Identify which cell holds the provided text, then report its [x, y] central coordinate. 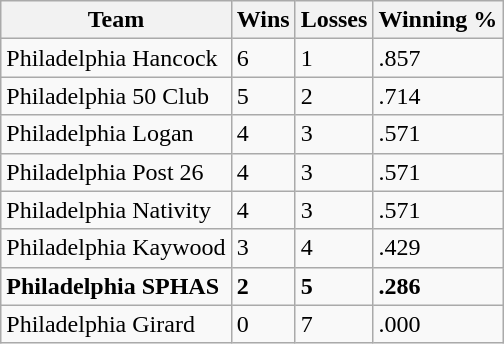
.714 [438, 96]
Philadelphia Logan [116, 134]
7 [334, 324]
Team [116, 20]
Philadelphia Nativity [116, 210]
Philadelphia Hancock [116, 58]
Philadelphia Post 26 [116, 172]
.286 [438, 286]
Philadelphia Kaywood [116, 248]
6 [263, 58]
0 [263, 324]
Philadelphia Girard [116, 324]
Winning % [438, 20]
.429 [438, 248]
Wins [263, 20]
.000 [438, 324]
Losses [334, 20]
Philadelphia SPHAS [116, 286]
Philadelphia 50 Club [116, 96]
.857 [438, 58]
1 [334, 58]
